Locate the cell with the specified text and output its (X, Y) center coordinate. 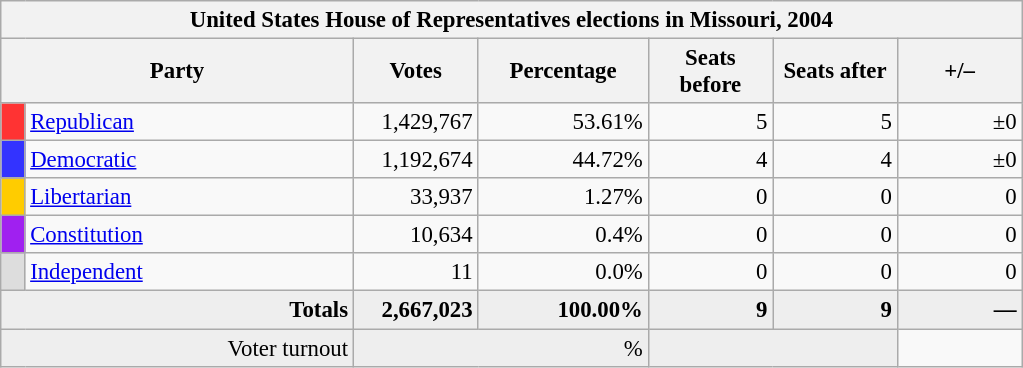
1.27% (563, 197)
United States House of Representatives elections in Missouri, 2004 (512, 20)
1,192,674 (416, 160)
Totals (178, 310)
— (960, 310)
Republican (189, 122)
Independent (189, 273)
+/– (960, 72)
33,937 (416, 197)
44.72% (563, 160)
1,429,767 (416, 122)
Party (178, 72)
Constitution (189, 235)
Seats before (710, 72)
11 (416, 273)
2,667,023 (416, 310)
53.61% (563, 122)
Percentage (563, 72)
Voter turnout (178, 348)
Libertarian (189, 197)
Votes (416, 72)
Democratic (189, 160)
100.00% (563, 310)
Seats after (836, 72)
10,634 (416, 235)
0.4% (563, 235)
0.0% (563, 273)
% (500, 348)
